Detect which cell encompasses the target text, then output its [X, Y] center coordinate. 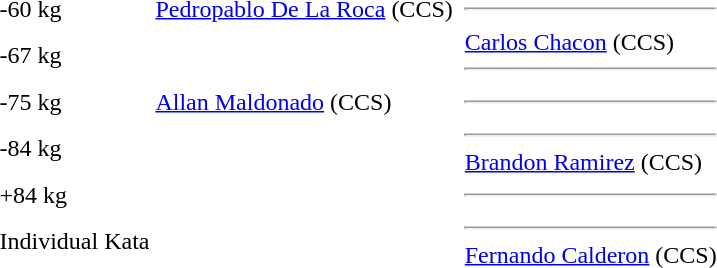
Allan Maldonado (CCS) [304, 102]
